Determine the (X, Y) coordinate at the center of the cell enclosing the given text.  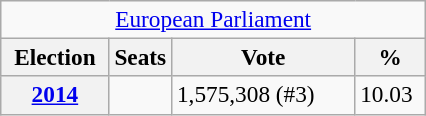
Seats (140, 57)
Election (55, 57)
Vote (264, 57)
European Parliament (214, 19)
2014 (55, 95)
% (390, 57)
1,575,308 (#3) (264, 95)
10.03 (390, 95)
